Find where the given text appears and provide that cell's center as (X, Y) coordinate. 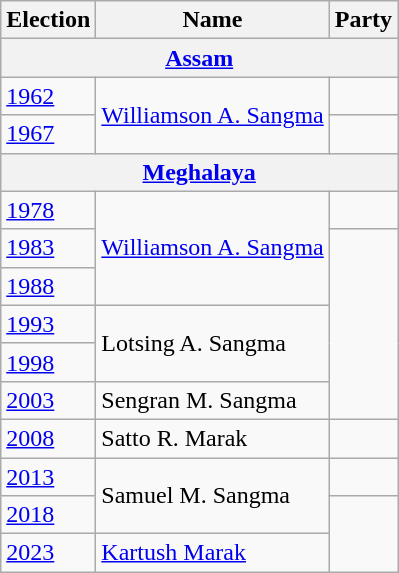
1978 (48, 210)
Samuel M. Sangma (212, 496)
1983 (48, 248)
Party (363, 20)
Sengran M. Sangma (212, 400)
1967 (48, 134)
Kartush Marak (212, 553)
2008 (48, 438)
1993 (48, 324)
Name (212, 20)
2013 (48, 477)
2018 (48, 515)
1988 (48, 286)
Election (48, 20)
2023 (48, 553)
1962 (48, 96)
Assam (200, 58)
1998 (48, 362)
Satto R. Marak (212, 438)
Lotsing A. Sangma (212, 343)
2003 (48, 400)
Meghalaya (200, 172)
